Search for the cell housing the specified text and yield its [x, y] center coordinate. 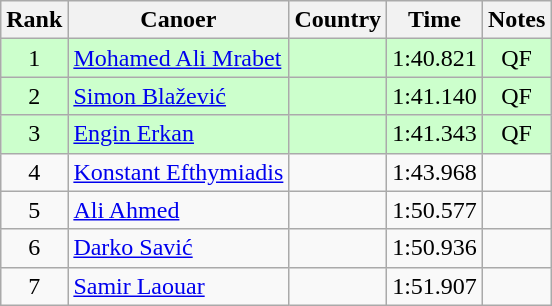
Ali Ahmed [178, 210]
3 [34, 134]
Engin Erkan [178, 134]
Rank [34, 20]
6 [34, 248]
Time [435, 20]
Notes [516, 20]
1:43.968 [435, 172]
Darko Savić [178, 248]
7 [34, 286]
2 [34, 96]
1:41.140 [435, 96]
Mohamed Ali Mrabet [178, 58]
1:41.343 [435, 134]
Simon Blažević [178, 96]
Konstant Efthymiadis [178, 172]
1 [34, 58]
4 [34, 172]
1:51.907 [435, 286]
Country [338, 20]
1:50.936 [435, 248]
1:40.821 [435, 58]
Canoer [178, 20]
1:50.577 [435, 210]
5 [34, 210]
Samir Laouar [178, 286]
